Identify which cell holds the provided text, then report its (X, Y) central coordinate. 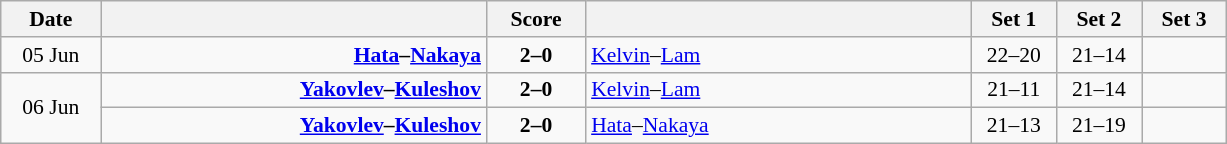
21–19 (1098, 126)
Set 3 (1184, 19)
Set 2 (1098, 19)
Score (536, 19)
21–11 (1014, 90)
22–20 (1014, 55)
Date (51, 19)
06 Jun (51, 108)
Set 1 (1014, 19)
05 Jun (51, 55)
21–13 (1014, 126)
